Scan for the cell matching the given text and deliver its [x, y] coordinate at center. 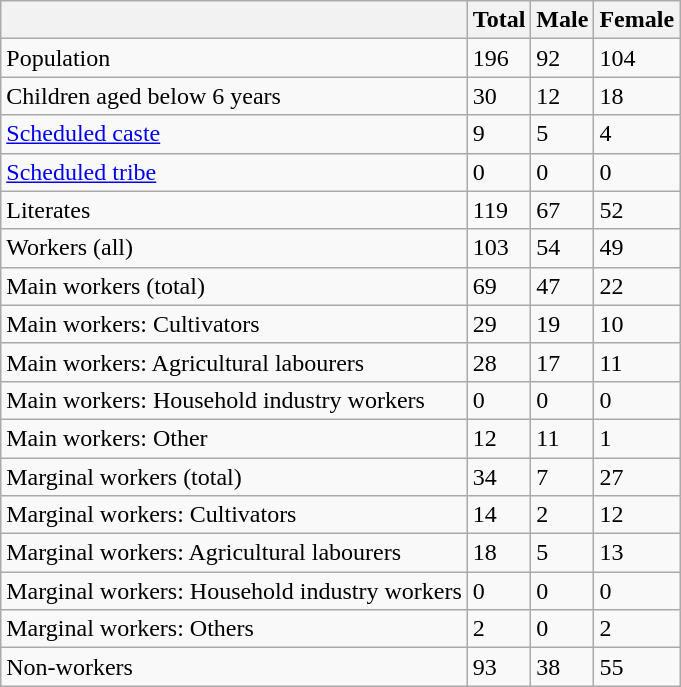
4 [637, 134]
10 [637, 324]
19 [562, 324]
Scheduled caste [234, 134]
92 [562, 58]
22 [637, 286]
Male [562, 20]
27 [637, 477]
47 [562, 286]
Children aged below 6 years [234, 96]
54 [562, 248]
Total [499, 20]
Non-workers [234, 667]
104 [637, 58]
14 [499, 515]
34 [499, 477]
196 [499, 58]
Marginal workers: Agricultural labourers [234, 553]
69 [499, 286]
49 [637, 248]
Main workers: Agricultural labourers [234, 362]
103 [499, 248]
7 [562, 477]
Scheduled tribe [234, 172]
119 [499, 210]
17 [562, 362]
Marginal workers (total) [234, 477]
Marginal workers: Cultivators [234, 515]
Literates [234, 210]
Female [637, 20]
Main workers: Other [234, 438]
Main workers: Cultivators [234, 324]
Marginal workers: Household industry workers [234, 591]
13 [637, 553]
9 [499, 134]
28 [499, 362]
55 [637, 667]
93 [499, 667]
67 [562, 210]
Main workers: Household industry workers [234, 400]
38 [562, 667]
Marginal workers: Others [234, 629]
29 [499, 324]
Population [234, 58]
1 [637, 438]
52 [637, 210]
Workers (all) [234, 248]
Main workers (total) [234, 286]
30 [499, 96]
